Determine the (X, Y) coordinate at the center of the cell enclosing the given text.  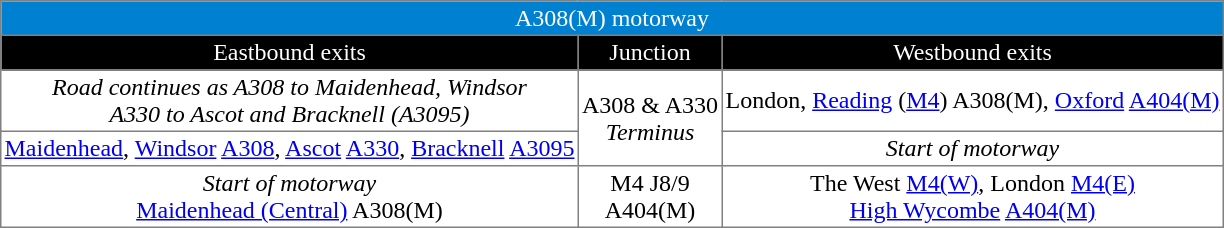
London, Reading (M4) A308(M), Oxford A404(M) (973, 101)
A308(M) motorway (612, 18)
Maidenhead, Windsor A308, Ascot A330, Bracknell A3095 (290, 148)
Start of motorway Maidenhead (Central) A308(M) (290, 197)
Junction (650, 52)
The West M4(W), London M4(E) High Wycombe A404(M) (973, 197)
Road continues as A308 to Maidenhead, Windsor A330 to Ascot and Bracknell (A3095) (290, 101)
Eastbound exits (290, 52)
Start of motorway (973, 148)
Westbound exits (973, 52)
A308 & A330 Terminus (650, 118)
M4 J8/9 A404(M) (650, 197)
